Extract the [x, y] coordinate from the center of the cell holding the provided text.  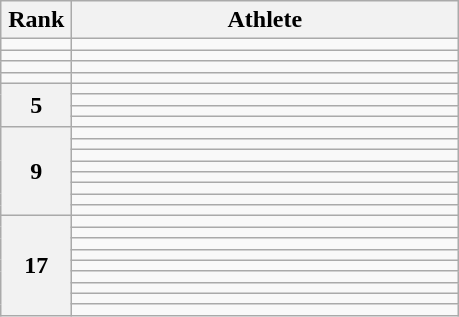
5 [36, 105]
9 [36, 171]
Rank [36, 20]
17 [36, 266]
Athlete [265, 20]
